Pinpoint the cell where the given text exists, returning its [X, Y] midpoint coordinate. 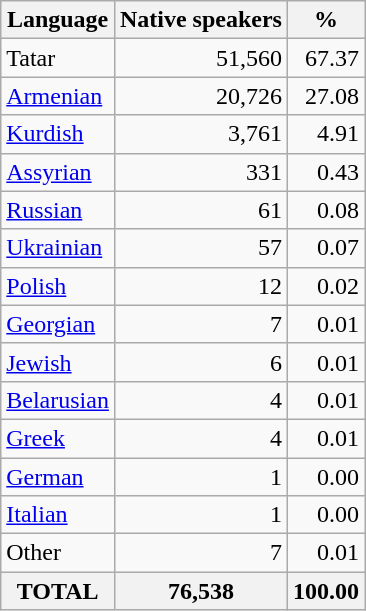
Polish [58, 286]
% [326, 20]
0.07 [326, 248]
331 [200, 172]
Jewish [58, 362]
4.91 [326, 134]
Belarusian [58, 400]
12 [200, 286]
61 [200, 210]
Other [58, 553]
76,538 [200, 591]
Greek [58, 438]
0.43 [326, 172]
TOTAL [58, 591]
Tatar [58, 58]
Russian [58, 210]
0.02 [326, 286]
3,761 [200, 134]
Armenian [58, 96]
100.00 [326, 591]
German [58, 477]
6 [200, 362]
Ukrainian [58, 248]
Kurdish [58, 134]
Language [58, 20]
67.37 [326, 58]
20,726 [200, 96]
Native speakers [200, 20]
57 [200, 248]
27.08 [326, 96]
Italian [58, 515]
0.08 [326, 210]
Assyrian [58, 172]
Georgian [58, 324]
51,560 [200, 58]
